Scan for the cell matching the given text and deliver its [x, y] coordinate at center. 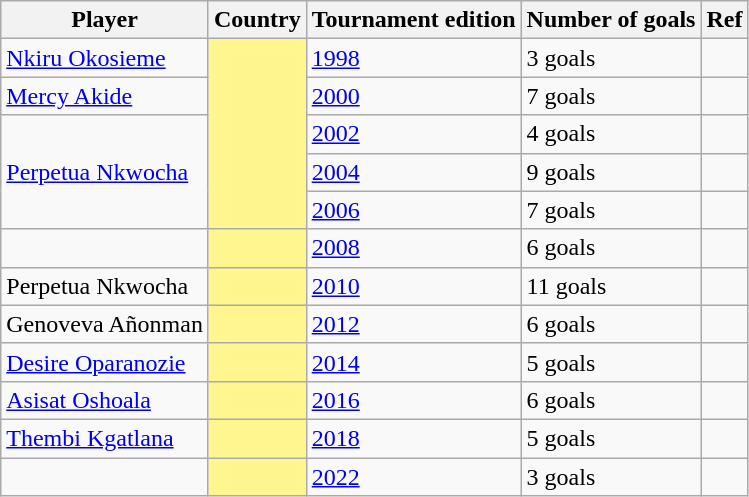
4 goals [611, 134]
Player [105, 20]
2010 [414, 286]
Ref [724, 20]
2000 [414, 96]
2002 [414, 134]
2018 [414, 438]
Asisat Oshoala [105, 400]
Genoveva Añonman [105, 324]
2016 [414, 400]
2008 [414, 248]
Nkiru Okosieme [105, 58]
Number of goals [611, 20]
2014 [414, 362]
9 goals [611, 172]
2004 [414, 172]
2012 [414, 324]
2006 [414, 210]
1998 [414, 58]
Thembi Kgatlana [105, 438]
11 goals [611, 286]
Desire Oparanozie [105, 362]
Tournament edition [414, 20]
2022 [414, 477]
Mercy Akide [105, 96]
Country [257, 20]
